Pinpoint the cell where the given text exists, returning its (x, y) midpoint coordinate. 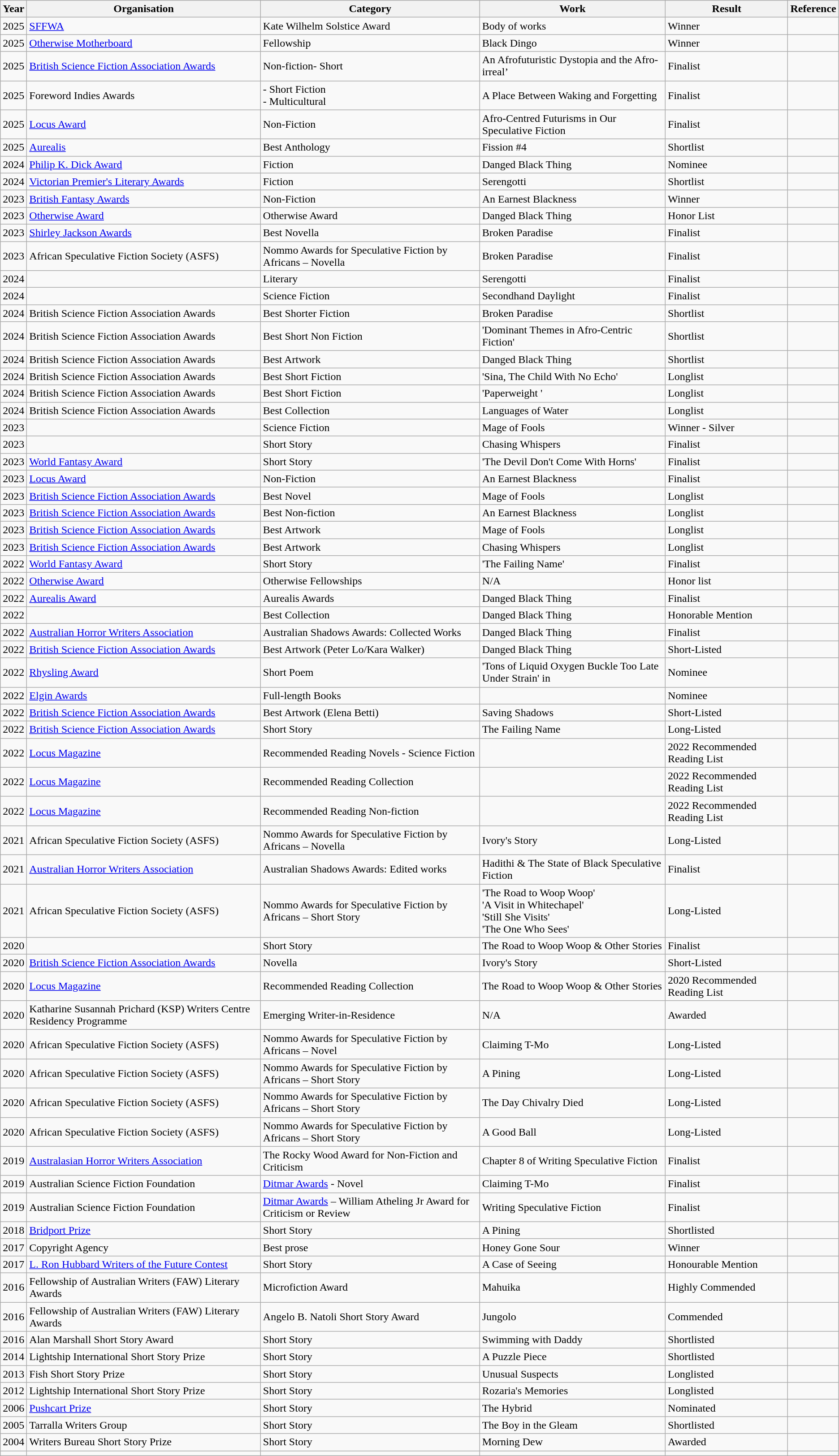
'Paperweight ' (572, 393)
Ditmar Awards - Novel (370, 1184)
Philip K. Dick Award (144, 164)
Mahuika (572, 1287)
Year (13, 9)
Rozaria's Memories (572, 1391)
Hadithi & The State of Black Speculative Fiction (572, 869)
Best prose (370, 1247)
The Hybrid (572, 1408)
Swimming with Daddy (572, 1340)
Copyright Agency (144, 1247)
Best Artwork (Peter Lo/Kara Walker) (370, 649)
Aurealis (144, 147)
SFFWA (144, 26)
Literary (370, 279)
The Boy in the Gleam (572, 1425)
Australasian Horror Writers Association (144, 1161)
An Afrofuturistic Dystopia and the Afro-irreal’ (572, 66)
A Case of Seeing (572, 1264)
Unusual Suspects (572, 1374)
- Short Fiction- Multicultural (370, 95)
The Day Chivalry Died (572, 1102)
Writing Speculative Fiction (572, 1207)
Foreword Indies Awards (144, 95)
Otherwise Fellowships (370, 581)
Aurealis Awards (370, 598)
Saving Shadows (572, 713)
'The Road to Woop Woop''A Visit in Whitechapel''Still She Visits''The One Who Sees' (572, 911)
'The Failing Name' (572, 564)
Nommo Awards for Speculative Fiction by Africans – Novel (370, 1044)
Best Short Non Fiction (370, 336)
Result (727, 9)
Elgin Awards (144, 696)
Best Novella (370, 233)
'Sina, The Child With No Echo' (572, 376)
Non-fiction- Short (370, 66)
A Place Between Waking and Forgetting (572, 95)
Honourable Mention (727, 1264)
Body of works (572, 26)
Winner - Silver (727, 428)
Nominated (727, 1408)
Short Poem (370, 672)
Afro-Centred Futurisms in Our Speculative Fiction (572, 125)
Work (572, 9)
Australian Shadows Awards: Edited works (370, 869)
Honey Gone Sour (572, 1247)
Jungolo (572, 1317)
Ditmar Awards – William Atheling Jr Award for Criticism or Review (370, 1207)
Kate Wilhelm Solstice Award (370, 26)
Recommended Reading Novels - Science Fiction (370, 753)
L. Ron Hubbard Writers of the Future Contest (144, 1264)
Novella (370, 963)
Category (370, 9)
A Good Ball (572, 1132)
2020 Recommended Reading List (727, 986)
Honorable Mention (727, 615)
Microfiction Award (370, 1287)
Tarralla Writers Group (144, 1425)
Fellowship (370, 43)
2013 (13, 1374)
Fission #4 (572, 147)
Best Anthology (370, 147)
Fish Short Story Prize (144, 1374)
The Failing Name (572, 730)
A Puzzle Piece (572, 1357)
Best Novel (370, 496)
Highly Commended (727, 1287)
Black Dingo (572, 43)
Emerging Writer-in-Residence (370, 1015)
Katharine Susannah Prichard (KSP) Writers Centre Residency Programme (144, 1015)
Full-length Books (370, 696)
2004 (13, 1442)
Alan Marshall Short Story Award (144, 1340)
Bridport Prize (144, 1230)
Best Shorter Fiction (370, 313)
2018 (13, 1230)
Pushcart Prize (144, 1408)
'The Devil Don't Come With Horns' (572, 462)
Australian Shadows Awards: Collected Works (370, 632)
Aurealis Award (144, 598)
British Fantasy Awards (144, 199)
Reference (813, 9)
2014 (13, 1357)
2012 (13, 1391)
Organisation (144, 9)
Languages of Water (572, 410)
Otherwise Motherboard (144, 43)
Honor List (727, 216)
Best Artwork (Elena Betti) (370, 713)
Secondhand Daylight (572, 296)
Victorian Premier's Literary Awards (144, 181)
'Tons of Liquid Oxygen Buckle Too Late Under Strain' in (572, 672)
2006 (13, 1408)
Writers Bureau Short Story Prize (144, 1442)
'Dominant Themes in Afro-Centric Fiction' (572, 336)
Chapter 8 of Writing Speculative Fiction (572, 1161)
Shirley Jackson Awards (144, 233)
Morning Dew (572, 1442)
Best Non-fiction (370, 513)
Rhysling Award (144, 672)
2005 (13, 1425)
Honor list (727, 581)
Commended (727, 1317)
The Rocky Wood Award for Non-Fiction and Criticism (370, 1161)
Angelo B. Natoli Short Story Award (370, 1317)
Recommended Reading Non-fiction (370, 811)
